Find where the given text appears and provide that cell's center as (X, Y) coordinate. 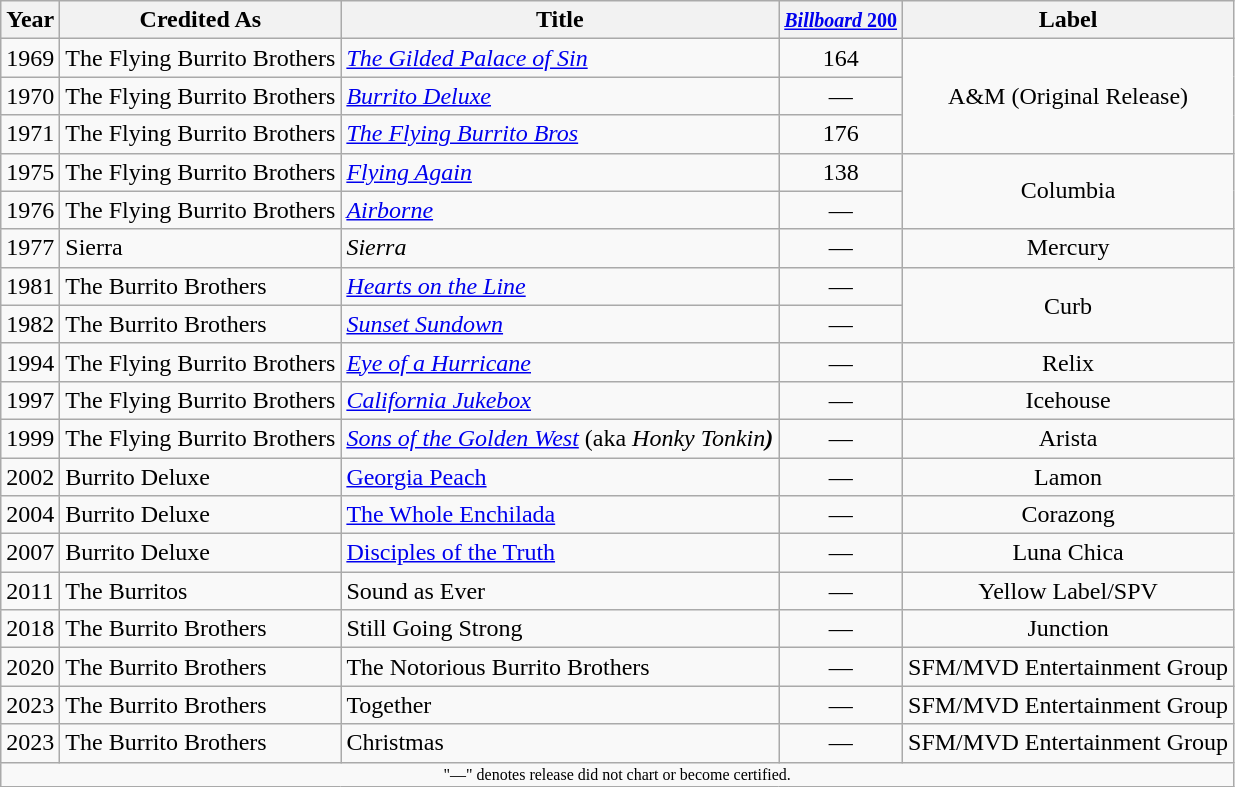
Year (30, 20)
Sons of the Golden West (aka Honky Tonkin) (560, 438)
"—" denotes release did not chart or become certified. (618, 774)
Junction (1068, 629)
Curb (1068, 305)
Title (560, 20)
Eye of a Hurricane (560, 362)
Label (1068, 20)
Luna Chica (1068, 553)
Relix (1068, 362)
2007 (30, 553)
1975 (30, 172)
The Burritos (200, 591)
Yellow Label/SPV (1068, 591)
Billboard 200 (841, 20)
1971 (30, 134)
Credited As (200, 20)
176 (841, 134)
Icehouse (1068, 400)
164 (841, 58)
Hearts on the Line (560, 286)
Flying Again (560, 172)
1981 (30, 286)
Sunset Sundown (560, 324)
1994 (30, 362)
Corazong (1068, 515)
138 (841, 172)
California Jukebox (560, 400)
Still Going Strong (560, 629)
1970 (30, 96)
2002 (30, 477)
The Notorious Burrito Brothers (560, 667)
A&M (Original Release) (1068, 96)
1976 (30, 210)
Mercury (1068, 248)
1999 (30, 438)
2011 (30, 591)
1969 (30, 58)
Sound as Ever (560, 591)
2004 (30, 515)
Arista (1068, 438)
Lamon (1068, 477)
2020 (30, 667)
The Whole Enchilada (560, 515)
2018 (30, 629)
The Flying Burrito Bros (560, 134)
Together (560, 705)
Christmas (560, 743)
Disciples of the Truth (560, 553)
Airborne (560, 210)
Georgia Peach (560, 477)
1977 (30, 248)
1982 (30, 324)
Columbia (1068, 191)
1997 (30, 400)
The Gilded Palace of Sin (560, 58)
